From the cell containing the given text, extract its center point as (X, Y) coordinate. 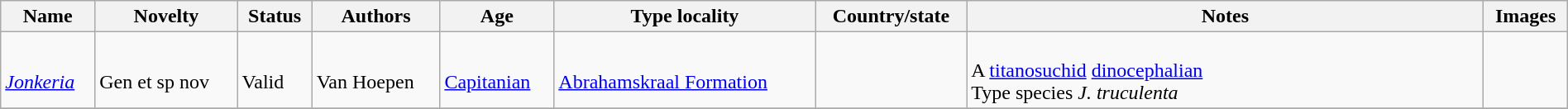
Images (1525, 17)
Van Hoepen (375, 70)
Abrahamskraal Formation (685, 70)
Notes (1226, 17)
Status (275, 17)
Jonkeria (48, 70)
Name (48, 17)
Country/state (892, 17)
Novelty (166, 17)
A titanosuchid dinocephalian Type species J. truculenta (1226, 70)
Type locality (685, 17)
Valid (275, 70)
Age (497, 17)
Capitanian (497, 70)
Gen et sp nov (166, 70)
Authors (375, 17)
